Scan for the cell matching the given text and deliver its [X, Y] coordinate at center. 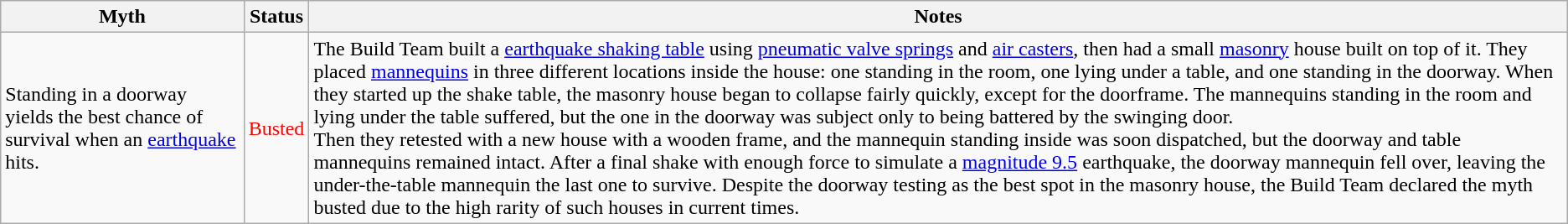
Notes [938, 17]
Status [276, 17]
Standing in a doorway yields the best chance of survival when an earthquake hits. [122, 128]
Myth [122, 17]
Busted [276, 128]
